Detect which cell encompasses the target text, then output its (X, Y) center coordinate. 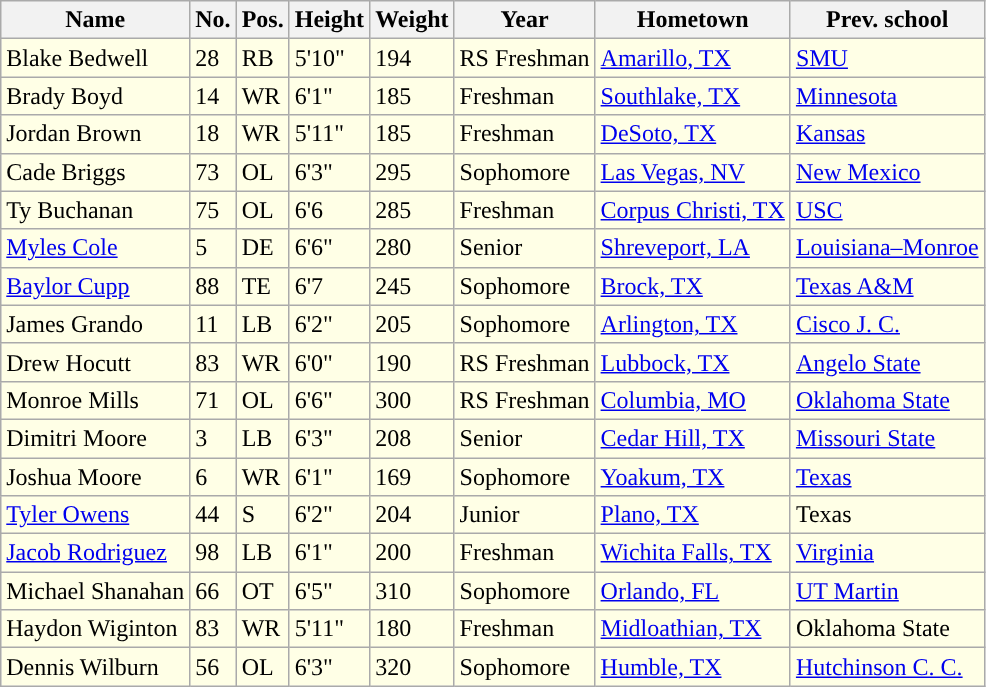
Jordan Brown (96, 134)
66 (213, 591)
5 (213, 248)
Wichita Falls, TX (692, 553)
14 (213, 96)
6'5" (329, 591)
James Grando (96, 324)
6'7 (329, 286)
DE (262, 248)
Year (524, 20)
300 (412, 400)
DeSoto, TX (692, 134)
245 (412, 286)
Virginia (887, 553)
5'10" (329, 58)
Arlington, TX (692, 324)
Shreveport, LA (692, 248)
280 (412, 248)
6 (213, 477)
Corpus Christi, TX (692, 210)
Dennis Wilburn (96, 667)
Cedar Hill, TX (692, 438)
Drew Hocutt (96, 362)
Cisco J. C. (887, 324)
Kansas (887, 134)
295 (412, 172)
320 (412, 667)
6'0" (329, 362)
Hometown (692, 20)
Name (96, 20)
3 (213, 438)
6'6 (329, 210)
44 (213, 515)
Ty Buchanan (96, 210)
11 (213, 324)
Lubbock, TX (692, 362)
205 (412, 324)
Tyler Owens (96, 515)
Baylor Cupp (96, 286)
Columbia, MO (692, 400)
190 (412, 362)
Myles Cole (96, 248)
No. (213, 20)
Plano, TX (692, 515)
Brock, TX (692, 286)
RB (262, 58)
Las Vegas, NV (692, 172)
Hutchinson C. C. (887, 667)
Midloathian, TX (692, 629)
56 (213, 667)
Prev. school (887, 20)
Junior (524, 515)
Weight (412, 20)
Missouri State (887, 438)
Blake Bedwell (96, 58)
Jacob Rodriguez (96, 553)
Monroe Mills (96, 400)
OT (262, 591)
Yoakum, TX (692, 477)
S (262, 515)
285 (412, 210)
180 (412, 629)
USC (887, 210)
194 (412, 58)
Michael Shanahan (96, 591)
UT Martin (887, 591)
SMU (887, 58)
Joshua Moore (96, 477)
Pos. (262, 20)
Angelo State (887, 362)
Amarillo, TX (692, 58)
Humble, TX (692, 667)
98 (213, 553)
Brady Boyd (96, 96)
Louisiana–Monroe (887, 248)
Minnesota (887, 96)
Height (329, 20)
18 (213, 134)
New Mexico (887, 172)
Cade Briggs (96, 172)
208 (412, 438)
Orlando, FL (692, 591)
200 (412, 553)
71 (213, 400)
28 (213, 58)
88 (213, 286)
73 (213, 172)
Dimitri Moore (96, 438)
169 (412, 477)
Southlake, TX (692, 96)
Haydon Wiginton (96, 629)
310 (412, 591)
75 (213, 210)
204 (412, 515)
TE (262, 286)
Texas A&M (887, 286)
